Pinpoint the cell where the given text exists, returning its [x, y] midpoint coordinate. 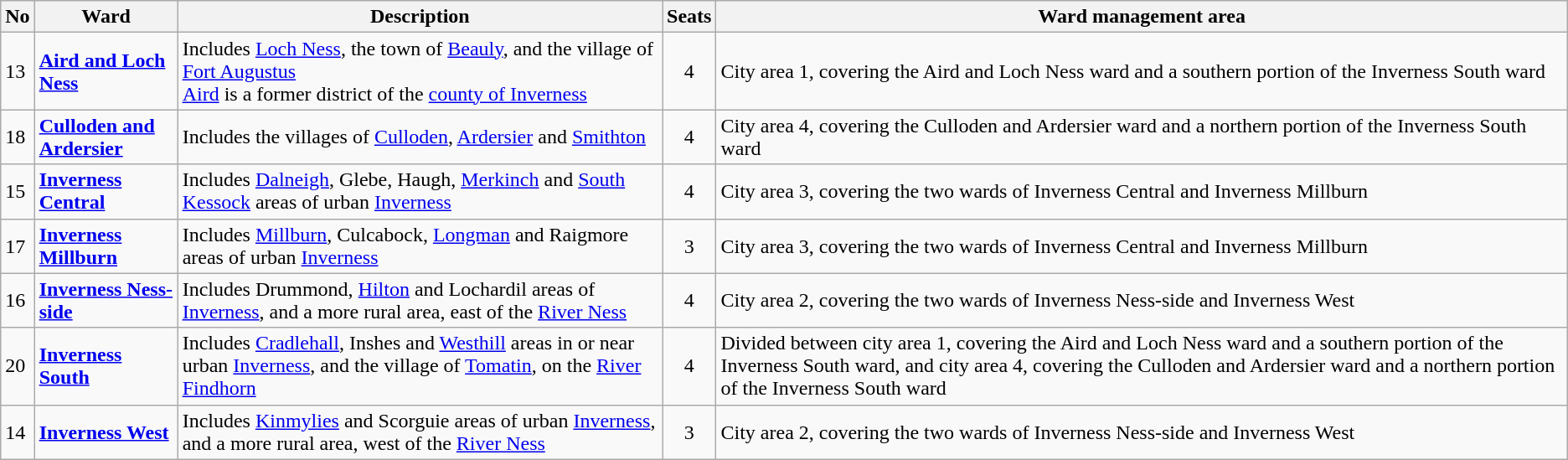
Includes Millburn, Culcabock, Longman and Raigmore areas of urban Inverness [420, 246]
City area 1, covering the Aird and Loch Ness ward and a southern portion of the Inverness South ward [1142, 71]
18 [18, 137]
Includes Drummond, Hilton and Lochardil areas of Inverness, and a more rural area, east of the River Ness [420, 300]
Inverness West [106, 432]
15 [18, 191]
Includes Kinmylies and Scorguie areas of urban Inverness, and a more rural area, west of the River Ness [420, 432]
Aird and Loch Ness [106, 71]
City area 4, covering the Culloden and Ardersier ward and a northern portion of the Inverness South ward [1142, 137]
Culloden and Ardersier [106, 137]
Inverness Central [106, 191]
20 [18, 366]
16 [18, 300]
Includes Loch Ness, the town of Beauly, and the village of Fort Augustus Aird is a former district of the county of Inverness [420, 71]
Inverness Millburn [106, 246]
14 [18, 432]
Includes the villages of Culloden, Ardersier and Smithton [420, 137]
Description [420, 17]
No [18, 17]
Includes Cradlehall, Inshes and Westhill areas in or near urban Inverness, and the village of Tomatin, on the River Findhorn [420, 366]
13 [18, 71]
Inverness Ness-side [106, 300]
Ward management area [1142, 17]
Inverness South [106, 366]
Ward [106, 17]
17 [18, 246]
Includes Dalneigh, Glebe, Haugh, Merkinch and South Kessock areas of urban Inverness [420, 191]
Seats [689, 17]
